Output the (x, y) coordinate of the center of the cell containing the given text.  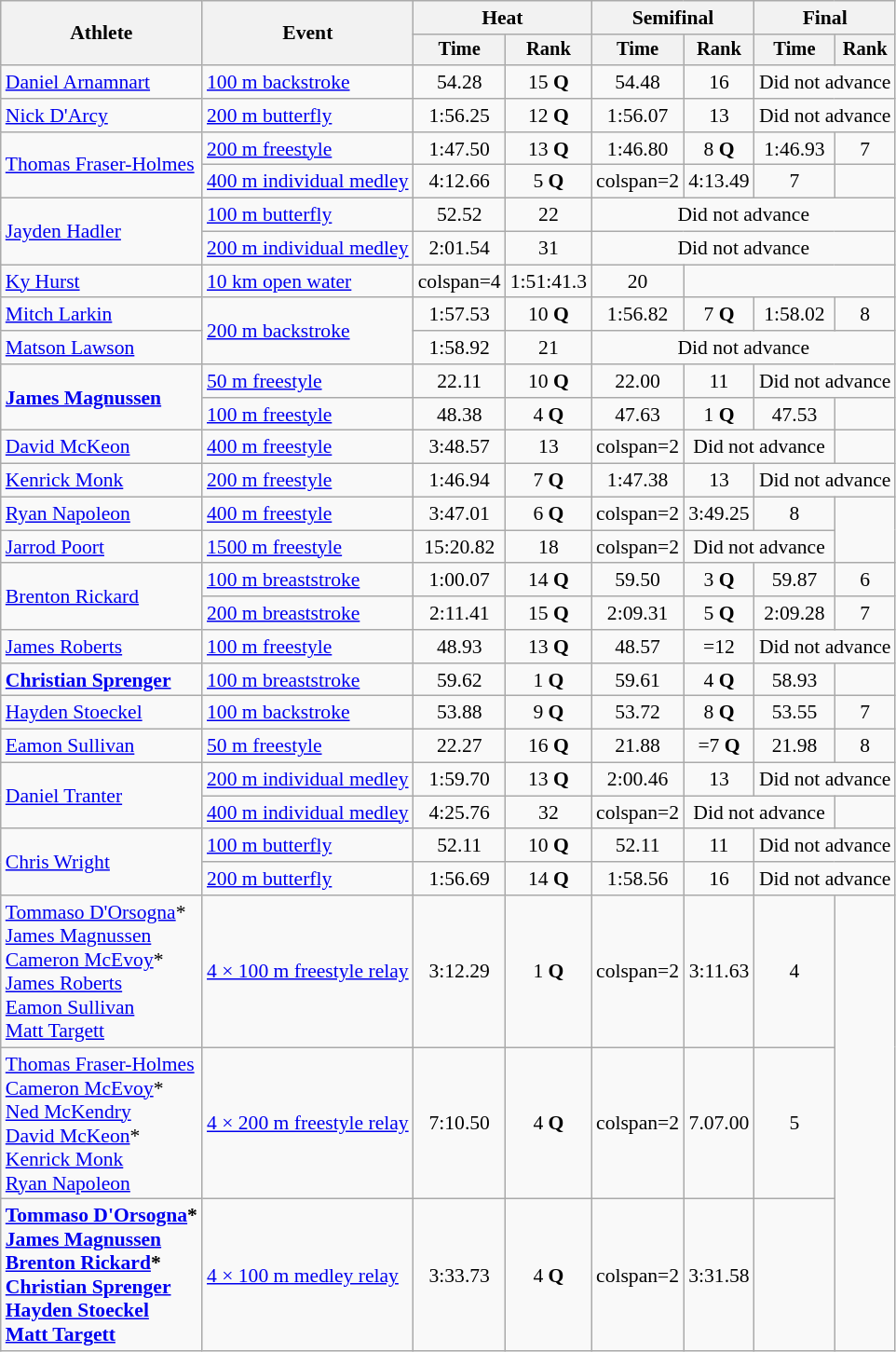
1:57.53 (460, 315)
22.11 (460, 381)
20 (637, 281)
2:09.31 (637, 613)
4:25.76 (460, 813)
48.93 (460, 647)
6 Q (549, 514)
21.88 (637, 746)
Chris Wright (102, 863)
47.53 (794, 415)
Mitch Larkin (102, 315)
3:33.73 (460, 1275)
54.28 (460, 82)
48.57 (637, 647)
=7 Q (719, 746)
Kenrick Monk (102, 481)
3:48.57 (460, 447)
Ryan Napoleon (102, 514)
Thomas Fraser-HolmesCameron McEvoy*Ned McKendryDavid McKeon*Kenrick MonkRyan Napoleon (102, 1124)
2:01.54 (460, 249)
Ky Hurst (102, 281)
Athlete (102, 34)
200 m breaststroke (307, 613)
Tommaso D'Orsogna*James MagnussenBrenton Rickard*Christian SprengerHayden StoeckelMatt Targett (102, 1275)
Tommaso D'Orsogna*James MagnussenCameron McEvoy*James RobertsEamon SullivanMatt Targett (102, 971)
1:59.70 (460, 780)
10 km open water (307, 281)
4 (794, 971)
colspan=4 (460, 281)
58.93 (794, 680)
3:31.58 (719, 1275)
15:20.82 (460, 547)
4:12.66 (460, 182)
59.87 (794, 580)
54.48 (637, 82)
3:49.25 (719, 514)
3:47.01 (460, 514)
2:00.46 (637, 780)
James Roberts (102, 647)
Nick D'Arcy (102, 116)
1:00.07 (460, 580)
2:11.41 (460, 613)
6 (864, 580)
Eamon Sullivan (102, 746)
53.55 (794, 713)
4 × 100 m medley relay (307, 1275)
Heat (503, 18)
=12 (719, 647)
5 (794, 1124)
22.00 (637, 381)
1:58.92 (460, 348)
21 (549, 348)
12 Q (549, 116)
Final (825, 18)
Brenton Rickard (102, 596)
4:13.49 (719, 182)
52.52 (460, 215)
Event (307, 34)
22.27 (460, 746)
1:58.02 (794, 315)
21.98 (794, 746)
53.72 (637, 713)
Hayden Stoeckel (102, 713)
1:56.69 (460, 879)
3 Q (719, 580)
31 (549, 249)
1:56.82 (637, 315)
22 (549, 215)
Christian Sprenger (102, 680)
1:46.94 (460, 481)
3:11.63 (719, 971)
200 m backstroke (307, 332)
53.88 (460, 713)
1:58.56 (637, 879)
Jarrod Poort (102, 547)
Daniel Arnamnart (102, 82)
1:56.25 (460, 116)
Matson Lawson (102, 348)
3:12.29 (460, 971)
59.62 (460, 680)
1:46.93 (794, 149)
16 Q (549, 746)
1:56.07 (637, 116)
Semifinal (672, 18)
1:46.80 (637, 149)
7.07.00 (719, 1124)
48.38 (460, 415)
1:47.50 (460, 149)
59.61 (637, 680)
7:10.50 (460, 1124)
1500 m freestyle (307, 547)
1:47.38 (637, 481)
Daniel Tranter (102, 796)
Jayden Hadler (102, 231)
David McKeon (102, 447)
James Magnussen (102, 397)
47.63 (637, 415)
Thomas Fraser-Holmes (102, 166)
4 × 100 m freestyle relay (307, 971)
9 Q (549, 713)
1:51:41.3 (549, 281)
59.50 (637, 580)
2:09.28 (794, 613)
4 × 200 m freestyle relay (307, 1124)
32 (549, 813)
18 (549, 547)
